Capture the cell that displays the provided text and extract its (x, y) central coordinate. 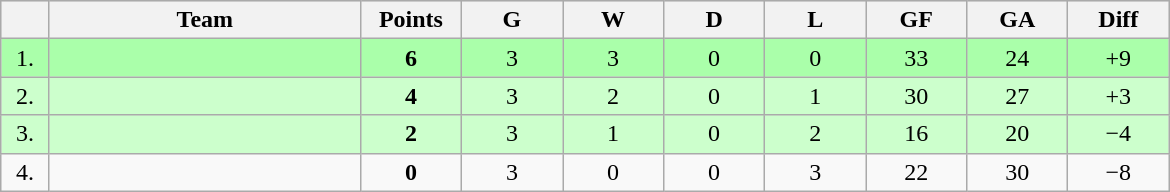
W (612, 20)
3. (26, 134)
6 (410, 58)
−8 (1118, 172)
16 (916, 134)
G (512, 20)
GA (1018, 20)
2. (26, 96)
Team (204, 20)
33 (916, 58)
L (816, 20)
+9 (1118, 58)
+3 (1118, 96)
27 (1018, 96)
4. (26, 172)
Points (410, 20)
24 (1018, 58)
Diff (1118, 20)
1. (26, 58)
D (714, 20)
4 (410, 96)
−4 (1118, 134)
22 (916, 172)
20 (1018, 134)
GF (916, 20)
